Pinpoint the cell where the given text exists, returning its [x, y] midpoint coordinate. 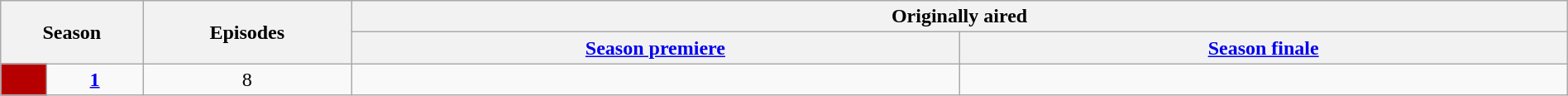
Season premiere [655, 48]
Originally aired [959, 17]
1 [94, 79]
Season finale [1264, 48]
Episodes [247, 32]
8 [247, 79]
Season [72, 32]
